Extract the [x, y] coordinate from the center of the cell holding the provided text.  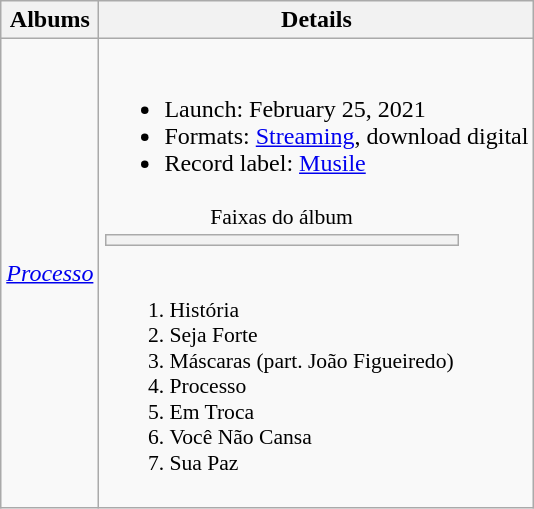
HistóriaSeja ForteMáscaras (part. João Figueiredo)ProcessoEm TrocaVocê Não CansaSua Paz [282, 374]
Faixas do álbum [282, 218]
Albums [50, 20]
Details [316, 20]
Processo [50, 274]
